Return the [X, Y] coordinate for the center point of the cell that contains the specified text.  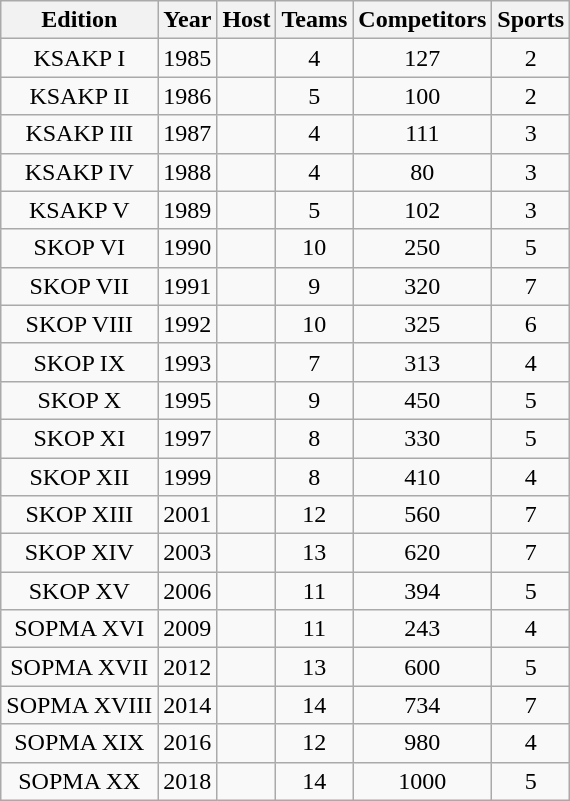
620 [422, 553]
734 [422, 705]
2003 [188, 553]
320 [422, 286]
1989 [188, 210]
SKOP VI [80, 248]
1992 [188, 324]
SKOP IX [80, 362]
80 [422, 172]
Competitors [422, 20]
SOPMA XIX [80, 743]
1990 [188, 248]
Year [188, 20]
KSAKP II [80, 96]
394 [422, 591]
SOPMA XX [80, 781]
2001 [188, 515]
2009 [188, 629]
SKOP XIII [80, 515]
SKOP VII [80, 286]
SKOP X [80, 400]
Host [246, 20]
1991 [188, 286]
SKOP XV [80, 591]
SKOP XI [80, 438]
KSAKP V [80, 210]
127 [422, 58]
250 [422, 248]
1995 [188, 400]
1988 [188, 172]
SKOP XII [80, 477]
2012 [188, 667]
2014 [188, 705]
102 [422, 210]
SKOP VIII [80, 324]
1999 [188, 477]
100 [422, 96]
KSAKP IV [80, 172]
1993 [188, 362]
1997 [188, 438]
111 [422, 134]
330 [422, 438]
1000 [422, 781]
Sports [531, 20]
Edition [80, 20]
243 [422, 629]
SKOP XIV [80, 553]
6 [531, 324]
560 [422, 515]
Teams [314, 20]
SOPMA XVIII [80, 705]
1986 [188, 96]
450 [422, 400]
2006 [188, 591]
410 [422, 477]
2018 [188, 781]
313 [422, 362]
SOPMA XVI [80, 629]
2016 [188, 743]
325 [422, 324]
KSAKP III [80, 134]
600 [422, 667]
1987 [188, 134]
980 [422, 743]
KSAKP I [80, 58]
SOPMA XVII [80, 667]
1985 [188, 58]
